Provide the [X, Y] coordinate of the cell's center where the given text is located.  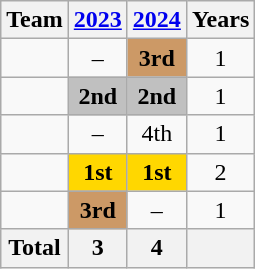
3 [98, 248]
2 [220, 172]
Total [35, 248]
Years [220, 20]
4 [156, 248]
2024 [156, 20]
Team [35, 20]
2023 [98, 20]
4th [156, 134]
